Provide the [X, Y] coordinate of the cell's center where the given text is located.  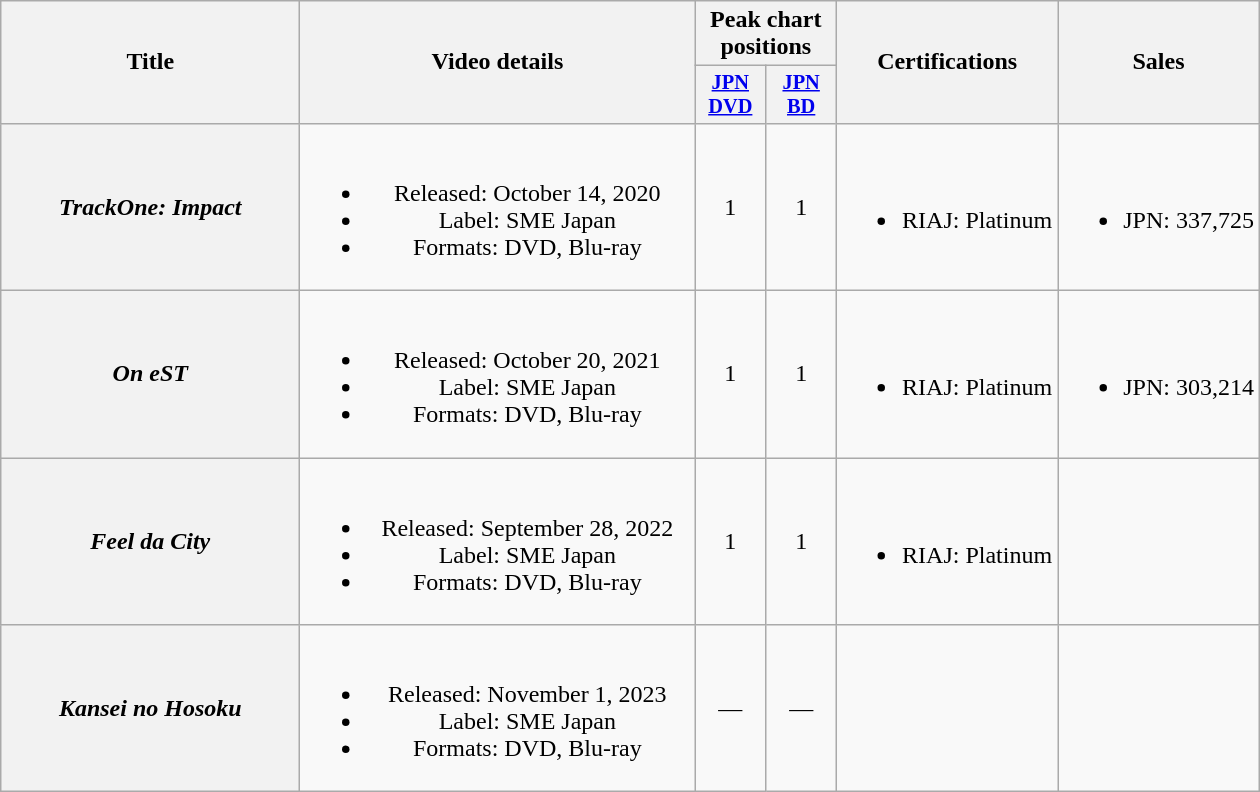
On eST [150, 374]
Kansei no Hosoku [150, 708]
TrackOne: Impact [150, 206]
Certifications [948, 62]
JPNBD [802, 95]
Title [150, 62]
JPN: 337,725 [1159, 206]
Feel da City [150, 542]
Video details [498, 62]
Released: October 20, 2021Label: SME JapanFormats: DVD, Blu-ray [498, 374]
JPN: 303,214 [1159, 374]
Released: November 1, 2023Label: SME JapanFormats: DVD, Blu-ray [498, 708]
Released: October 14, 2020Label: SME JapanFormats: DVD, Blu-ray [498, 206]
Released: September 28, 2022Label: SME JapanFormats: DVD, Blu-ray [498, 542]
JPNDVD [730, 95]
Sales [1159, 62]
Peak chart positions [766, 34]
